Return (X, Y) of the center of cell containing provided text 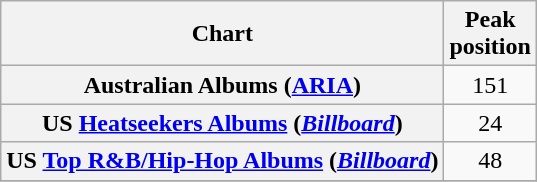
48 (490, 161)
Peakposition (490, 34)
24 (490, 123)
Chart (222, 34)
151 (490, 85)
Australian Albums (ARIA) (222, 85)
US Heatseekers Albums (Billboard) (222, 123)
US Top R&B/Hip-Hop Albums (Billboard) (222, 161)
